Find where the given text appears and provide that cell's center as (X, Y) coordinate. 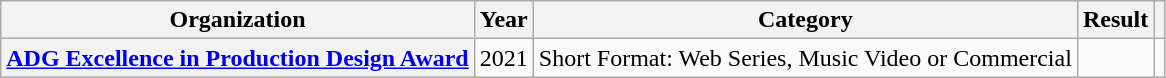
Result (1115, 20)
Category (805, 20)
Organization (238, 20)
2021 (504, 58)
Short Format: Web Series, Music Video or Commercial (805, 58)
ADG Excellence in Production Design Award (238, 58)
Year (504, 20)
